Determine the [X, Y] coordinate at the center of the cell enclosing the given text.  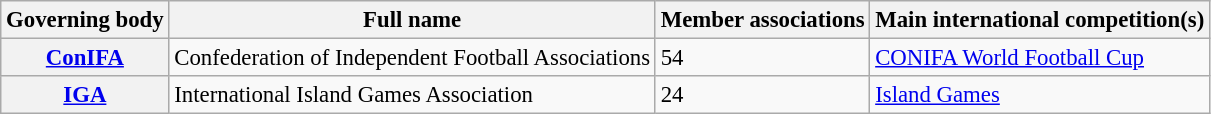
International Island Games Association [412, 95]
IGA [85, 95]
Main international competition(s) [1040, 20]
Full name [412, 20]
Island Games [1040, 95]
Member associations [762, 20]
24 [762, 95]
Confederation of Independent Football Associations [412, 58]
CONIFA World Football Cup [1040, 58]
Governing body [85, 20]
54 [762, 58]
ConIFA [85, 58]
